From the cell containing the given text, extract its center point as [X, Y] coordinate. 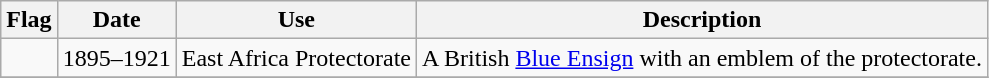
East Africa Protectorate [296, 58]
A British Blue Ensign with an emblem of the protectorate. [702, 58]
Flag [29, 20]
Description [702, 20]
Use [296, 20]
1895–1921 [116, 58]
Date [116, 20]
